Scan for the cell matching the given text and deliver its [x, y] coordinate at center. 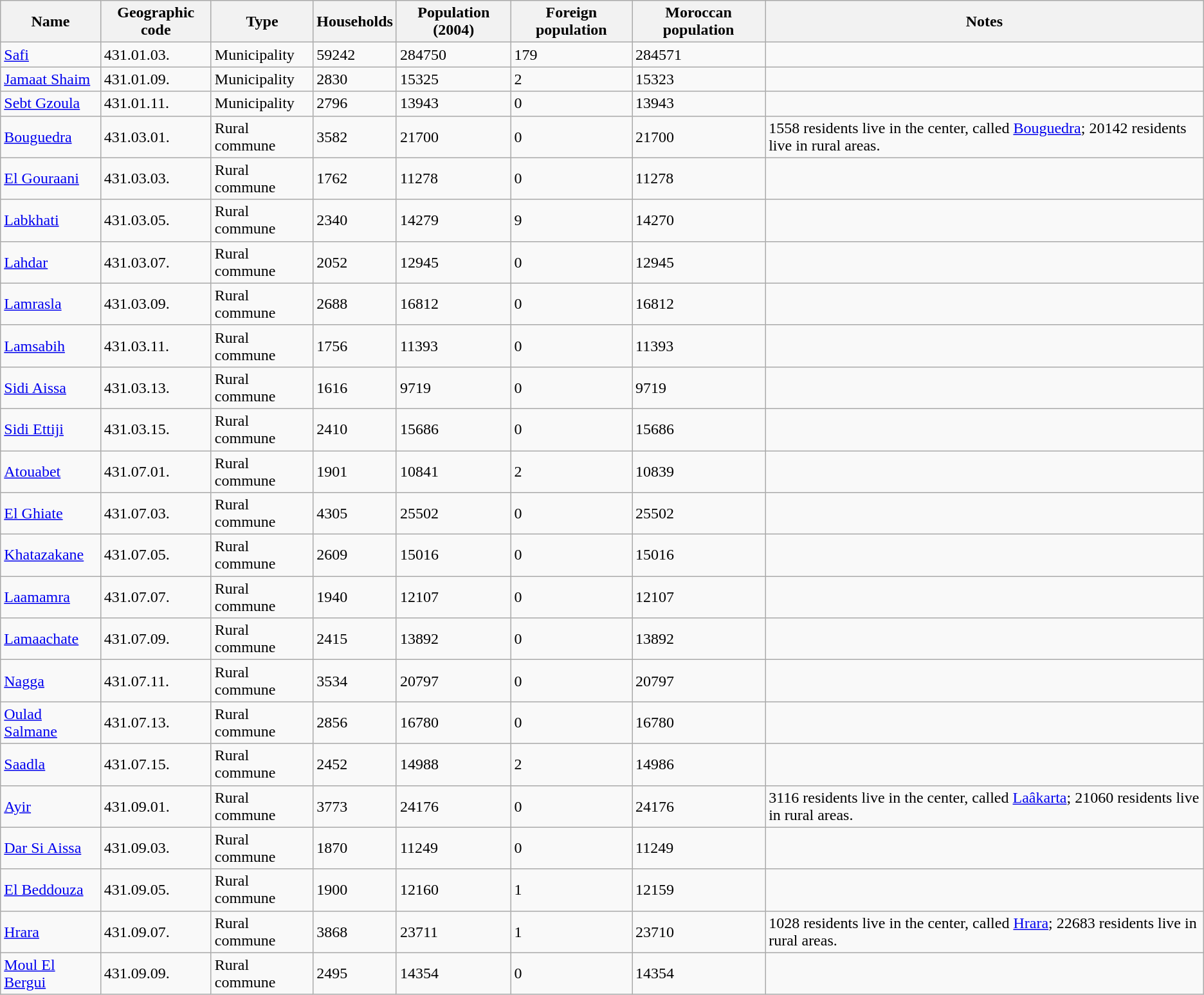
1762 [355, 179]
431.07.11. [156, 680]
Geographic code [156, 22]
2688 [355, 304]
23710 [698, 931]
3773 [355, 807]
12159 [698, 890]
431.03.03. [156, 179]
2052 [355, 262]
12160 [453, 890]
431.07.01. [156, 471]
Sidi Aissa [50, 387]
Bouguedra [50, 136]
431.07.15. [156, 764]
431.03.11. [156, 346]
431.07.03. [156, 513]
431.07.05. [156, 556]
1900 [355, 890]
Safi [50, 55]
2340 [355, 220]
2856 [355, 723]
431.07.09. [156, 639]
10841 [453, 471]
Moroccan population [698, 22]
431.07.13. [156, 723]
3582 [355, 136]
431.09.01. [156, 807]
Laamamra [50, 597]
Dar Si Aissa [50, 848]
3534 [355, 680]
2495 [355, 974]
Name [50, 22]
15323 [698, 79]
431.03.07. [156, 262]
14988 [453, 764]
431.01.11. [156, 104]
431.03.13. [156, 387]
Khatazakane [50, 556]
1558 residents live in the center, called Bouguedra; 20142 residents live in rural areas. [985, 136]
Labkhati [50, 220]
Nagga [50, 680]
Hrara [50, 931]
Oulad Salmane [50, 723]
2410 [355, 430]
9 [571, 220]
59242 [355, 55]
431.01.09. [156, 79]
Population (2004) [453, 22]
431.01.03. [156, 55]
23711 [453, 931]
Lamrasla [50, 304]
431.07.07. [156, 597]
Ayir [50, 807]
431.09.05. [156, 890]
Jamaat Shaim [50, 79]
179 [571, 55]
Households [355, 22]
431.09.09. [156, 974]
Lamsabih [50, 346]
14986 [698, 764]
431.03.05. [156, 220]
3116 residents live in the center, called Laâkarta; 21060 residents live in rural areas. [985, 807]
El Gouraani [50, 179]
431.03.09. [156, 304]
2796 [355, 104]
1756 [355, 346]
2830 [355, 79]
2609 [355, 556]
284750 [453, 55]
14279 [453, 220]
431.03.15. [156, 430]
Lamaachate [50, 639]
1940 [355, 597]
284571 [698, 55]
Lahdar [50, 262]
Saadla [50, 764]
15325 [453, 79]
Sebt Gzoula [50, 104]
1028 residents live in the center, called Hrara; 22683 residents live in rural areas. [985, 931]
2452 [355, 764]
1616 [355, 387]
2415 [355, 639]
10839 [698, 471]
1901 [355, 471]
14270 [698, 220]
4305 [355, 513]
431.09.07. [156, 931]
3868 [355, 931]
Foreign population [571, 22]
Sidi Ettiji [50, 430]
Moul El Bergui [50, 974]
431.09.03. [156, 848]
El Beddouza [50, 890]
Notes [985, 22]
431.03.01. [156, 136]
Atouabet [50, 471]
El Ghiate [50, 513]
1870 [355, 848]
Type [262, 22]
